Extract the (x, y) coordinate from the center of the cell holding the provided text.  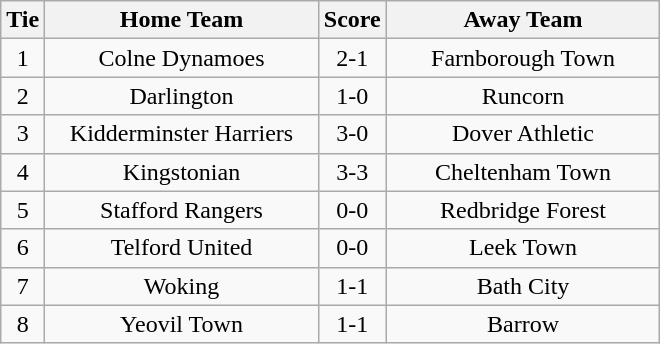
Kidderminster Harriers (182, 134)
Tie (23, 20)
Runcorn (523, 96)
Dover Athletic (523, 134)
2-1 (352, 58)
2 (23, 96)
5 (23, 210)
Cheltenham Town (523, 172)
Away Team (523, 20)
1-0 (352, 96)
1 (23, 58)
Farnborough Town (523, 58)
Leek Town (523, 248)
Colne Dynamoes (182, 58)
Stafford Rangers (182, 210)
Home Team (182, 20)
4 (23, 172)
3-0 (352, 134)
Bath City (523, 286)
8 (23, 324)
Kingstonian (182, 172)
3 (23, 134)
Woking (182, 286)
7 (23, 286)
3-3 (352, 172)
Darlington (182, 96)
6 (23, 248)
Barrow (523, 324)
Yeovil Town (182, 324)
Redbridge Forest (523, 210)
Score (352, 20)
Telford United (182, 248)
